Scan for the cell matching the given text and deliver its (X, Y) coordinate at center. 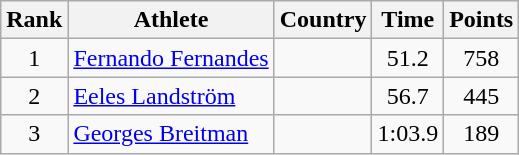
189 (482, 134)
51.2 (408, 58)
Points (482, 20)
56.7 (408, 96)
758 (482, 58)
2 (34, 96)
Fernando Fernandes (171, 58)
Rank (34, 20)
1 (34, 58)
Country (323, 20)
3 (34, 134)
Eeles Landström (171, 96)
Georges Breitman (171, 134)
Athlete (171, 20)
Time (408, 20)
1:03.9 (408, 134)
445 (482, 96)
